For the text-containing cell, return its midpoint in [X, Y] coordinate format. 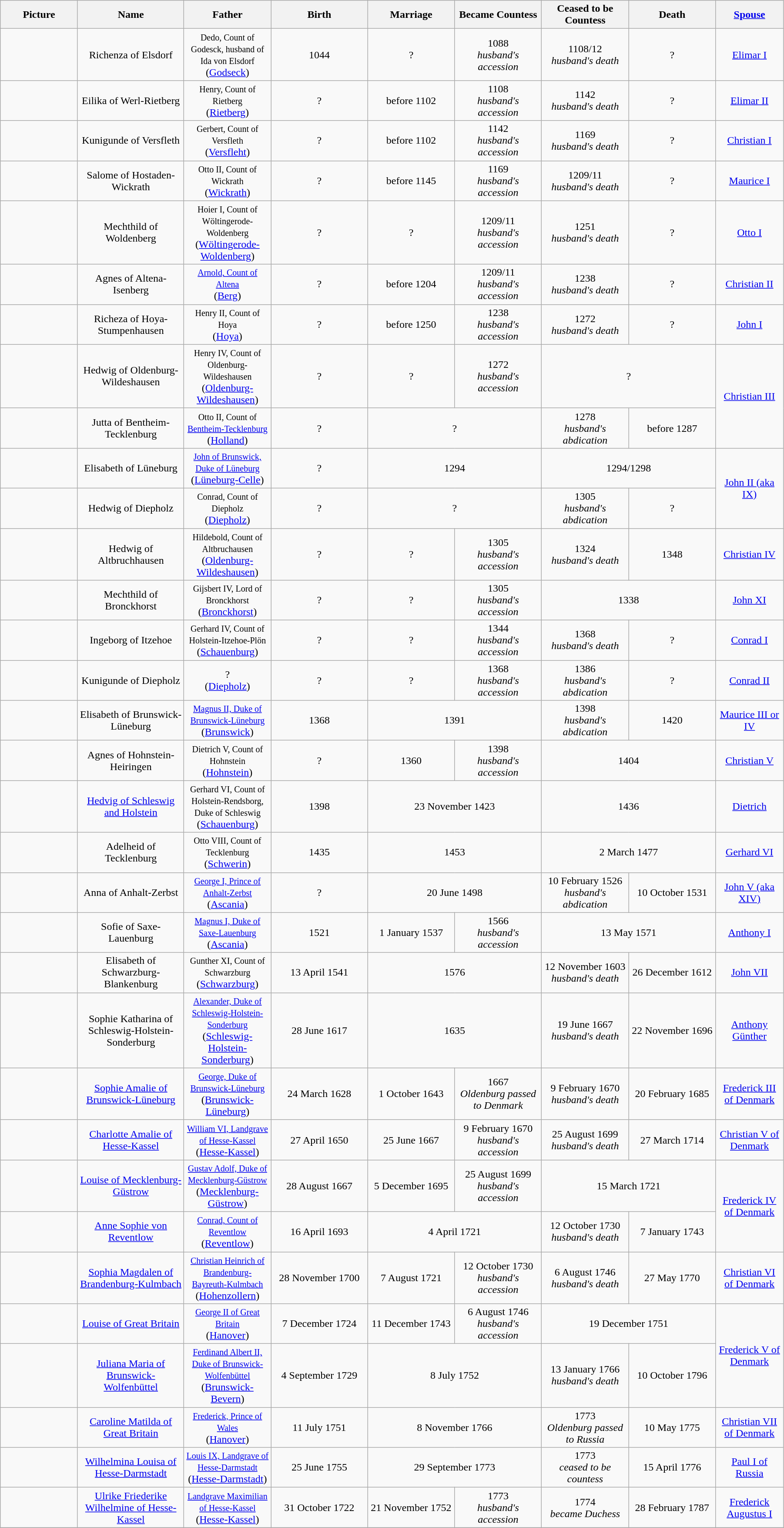
1398 [319, 806]
10 October 1531 [672, 892]
9 February 1670 husband's accession [498, 1140]
25 June 1667 [411, 1140]
1238husband's death [585, 284]
11 July 1751 [319, 1427]
Sophie Amalie of Brunswick-Lüneburg [131, 1094]
Anna of Anhalt-Zerbst [131, 892]
George I, Prince of Anhalt-Zerbst(Ascania) [228, 892]
1088husband's accession [498, 55]
Conrad, Count of Diepholz(Diepholz) [228, 508]
Christian V [750, 761]
15 April 1776 [672, 1467]
Frederick Augustus I [750, 1508]
Christian II [750, 284]
Maurice I [750, 181]
Gustav Adolf, Duke of Mecklenburg-Güstrow(Mecklenburg-Güstrow) [228, 1186]
7 January 1743 [672, 1232]
28 August 1667 [319, 1186]
Elisabeth of Brunswick-Lüneburg [131, 720]
Otto II, Count of Wickrath(Wickrath) [228, 181]
Ulrike Friederike Wilhelmine of Hesse-Kassel [131, 1508]
1294 [455, 468]
1209/11husband's death [585, 181]
Frederick V of Denmark [750, 1356]
George II of Great Britain(Hanover) [228, 1324]
1453 [455, 852]
Charlotte Amalie of Hesse-Kassel [131, 1140]
Maurice III or IV [750, 720]
Christian III [750, 396]
Christian IV [750, 555]
1142husband's accession [498, 141]
Otto VIII, Count of Tecklenburg(Schwerin) [228, 852]
1108/12husband's death [585, 55]
1348 [672, 555]
Name [131, 15]
1324husband's death [585, 555]
John I [750, 324]
27 May 1770 [672, 1278]
1773husband's accession [498, 1508]
6 August 1746husband's accession [498, 1324]
Dietrich V, Count of Hohnstein(Hohnstein) [228, 761]
1420 [672, 720]
25 June 1755 [319, 1467]
13 January 1766husband's death [585, 1376]
Richenza of Elsdorf [131, 55]
Eilika of Werl-Rietberg [131, 101]
Otto II, Count of Bentheim-Tecklenburg(Holland) [228, 428]
4 April 1721 [455, 1232]
1436 [629, 806]
1435 [319, 852]
1044 [319, 55]
Hoier I, Count of Wöltingerode-Woldenberg(Wöltingerode-Woldenberg) [228, 232]
Kunigunde of Versfleth [131, 141]
1386husband's abdication [585, 680]
Dietrich [750, 806]
Spouse [750, 15]
11 December 1743 [411, 1324]
27 April 1650 [319, 1140]
Caroline Matilda of Great Britain [131, 1427]
Wilhelmina Louisa of Hesse-Darmstadt [131, 1467]
4 September 1729 [319, 1376]
10 October 1796 [672, 1376]
10 February 1526husband's abdication [585, 892]
1773ceased to be countess [585, 1467]
Landgrave Maximilian of Hesse-Kassel (Hesse-Kassel) [228, 1508]
12 October 1730 husband's accession [498, 1278]
13 May 1571 [629, 932]
6 August 1746husband's death [585, 1278]
1773Oldenburg passed to Russia [585, 1427]
12 November 1603husband's death [585, 973]
Jutta of Bentheim-Tecklenburg [131, 428]
Gijsbert IV, Lord of Bronckhorst(Bronckhorst) [228, 600]
Anthony I [750, 932]
Dedo, Count of Godesck, husband of Ida von Elsdorf(Godseck) [228, 55]
1278husband's abdication [585, 428]
John II (aka IX) [750, 488]
John XI [750, 600]
1294/1298 [629, 468]
8 November 1766 [455, 1427]
Father [228, 15]
19 December 1751 [629, 1324]
16 April 1693 [319, 1232]
Sophie Katharina of Schleswig-Holstein-Sonderburg [131, 1030]
John VII [750, 973]
Louise of Mecklenburg-Güstrow [131, 1186]
Paul I of Russia [750, 1467]
1108husband's accession [498, 101]
before 1287 [672, 428]
Hildebold, Count of Altbruchausen(Oldenburg-Wildeshausen) [228, 555]
1169husband's accession [498, 181]
1667Oldenburg passed to Denmark [498, 1094]
Elimar II [750, 101]
Conrad II [750, 680]
Picture [39, 15]
Gerhard VI, Count of Holstein-Rendsborg, Duke of Schleswig(Schauenburg) [228, 806]
Gerhard VI [750, 852]
1 January 1537 [411, 932]
Kunigunde of Diepholz [131, 680]
1398husband's accession [498, 761]
27 March 1714 [672, 1140]
15 March 1721 [629, 1186]
1368husband's accession [498, 680]
William VI, Landgrave of Hesse-Kassel(Hesse-Kassel) [228, 1140]
Ingeborg of Itzehoe [131, 640]
21 November 1752 [411, 1508]
Louise of Great Britain [131, 1324]
1169husband's death [585, 141]
Death [672, 15]
Agnes of Altena-Isenberg [131, 284]
Hedwig of Diepholz [131, 508]
2 March 1477 [629, 852]
25 August 1699 husband's death [585, 1140]
Christian I [750, 141]
before 1250 [411, 324]
Alexander, Duke of Schleswig-Holstein-Sonderburg(Schleswig-Holstein-Sonderburg) [228, 1030]
1142husband's death [585, 101]
12 October 1730husband's death [585, 1232]
Hedwig of Oldenburg-Wildeshausen [131, 376]
20 February 1685 [672, 1094]
1368 [319, 720]
before 1204 [411, 284]
29 September 1773 [455, 1467]
Hedwig of Altbruchhausen [131, 555]
Conrad I [750, 640]
Gunther XI, Count of Schwarzburg(Schwarzburg) [228, 973]
1 October 1643 [411, 1094]
28 February 1787 [672, 1508]
Christian VI of Denmark [750, 1278]
1398husband's abdication [585, 720]
8 July 1752 [455, 1376]
George, Duke of Brunswick-Lüneburg(Brunswick-Lüneburg) [228, 1094]
1272husband's death [585, 324]
before 1145 [411, 181]
Elisabeth of Lüneburg [131, 468]
13 April 1541 [319, 973]
1774became Duchess [585, 1508]
26 December 1612 [672, 973]
Louis IX, Landgrave of Hesse-Darmstadt (Hesse-Darmstadt) [228, 1467]
Hedvig of Schleswig and Holstein [131, 806]
1566husband's accession [498, 932]
1251husband's death [585, 232]
1344husband's accession [498, 640]
Magnus I, Duke of Saxe-Lauenburg(Ascania) [228, 932]
1305husband's abdication [585, 508]
Anne Sophie von Reventlow [131, 1232]
20 June 1498 [455, 892]
19 June 1667husband's death [585, 1030]
10 May 1775 [672, 1427]
Sofie of Saxe-Lauenburg [131, 932]
Salome of Hostaden-Wickrath [131, 181]
Richeza of Hoya-Stumpenhausen [131, 324]
Christian VII of Denmark [750, 1427]
Anthony Günther [750, 1030]
Agnes of Hohnstein-Heiringen [131, 761]
Ferdinand Albert II, Duke of Brunswick-Wolfenbüttel(Brunswick-Bevern) [228, 1376]
31 October 1722 [319, 1508]
Henry II, Count of Hoya(Hoya) [228, 324]
Adelheid of Tecklenburg [131, 852]
24 March 1628 [319, 1094]
Marriage [411, 15]
Mechthild of Bronckhorst [131, 600]
1576 [455, 973]
5 December 1695 [411, 1186]
Birth [319, 15]
Frederick IV of Denmark [750, 1206]
Henry IV, Count of Oldenburg-Wildeshausen(Oldenburg-Wildeshausen) [228, 376]
Elisabeth of Schwarzburg-Blankenburg [131, 973]
Magnus II, Duke of Brunswick-Lüneburg(Brunswick) [228, 720]
1521 [319, 932]
Christian Heinrich of Brandenburg-Bayreuth-Kulmbach(Hohenzollern) [228, 1278]
1368husband's death [585, 640]
Christian V of Denmark [750, 1140]
Arnold, Count of Altena(Berg) [228, 284]
1635 [455, 1030]
Mechthild of Woldenberg [131, 232]
22 November 1696 [672, 1030]
John of Brunswick, Duke of Lüneburg(Lüneburg-Celle) [228, 468]
Frederick III of Denmark [750, 1094]
?(Diepholz) [228, 680]
7 December 1724 [319, 1324]
Frederick, Prince of Wales(Hanover) [228, 1427]
1238husband's accession [498, 324]
Gerbert, Count of Versfleth (Versfleht) [228, 141]
28 November 1700 [319, 1278]
Ceased to be Countess [585, 15]
Became Countess [498, 15]
Conrad, Count of Reventlow(Reventlow) [228, 1232]
1338 [629, 600]
1404 [629, 761]
Juliana Maria of Brunswick-Wolfenbüttel [131, 1376]
John V (aka XIV) [750, 892]
Gerhard IV, Count of Holstein-Itzehoe-Plön(Schauenburg) [228, 640]
1360 [411, 761]
25 August 1699husband's accession [498, 1186]
Otto I [750, 232]
Henry, Count of Rietberg(Rietberg) [228, 101]
23 November 1423 [455, 806]
7 August 1721 [411, 1278]
28 June 1617 [319, 1030]
Sophia Magdalen of Brandenburg-Kulmbach [131, 1278]
1272husband's accession [498, 376]
Elimar I [750, 55]
9 February 1670 husband's death [585, 1094]
1391 [455, 720]
